Capture the cell that displays the provided text and extract its (X, Y) central coordinate. 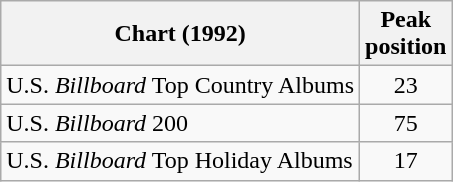
23 (406, 85)
U.S. Billboard Top Country Albums (180, 85)
U.S. Billboard 200 (180, 123)
U.S. Billboard Top Holiday Albums (180, 161)
Chart (1992) (180, 34)
Peakposition (406, 34)
17 (406, 161)
75 (406, 123)
